Extract the [X, Y] coordinate from the center of the cell holding the provided text.  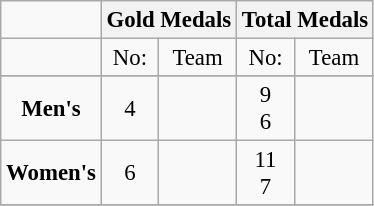
Men's [51, 108]
Total Medals [306, 20]
4 [130, 108]
6 [130, 174]
Women's [51, 174]
9 6 [266, 108]
11 7 [266, 174]
Gold Medals [168, 20]
